Detect which cell encompasses the target text, then output its (x, y) center coordinate. 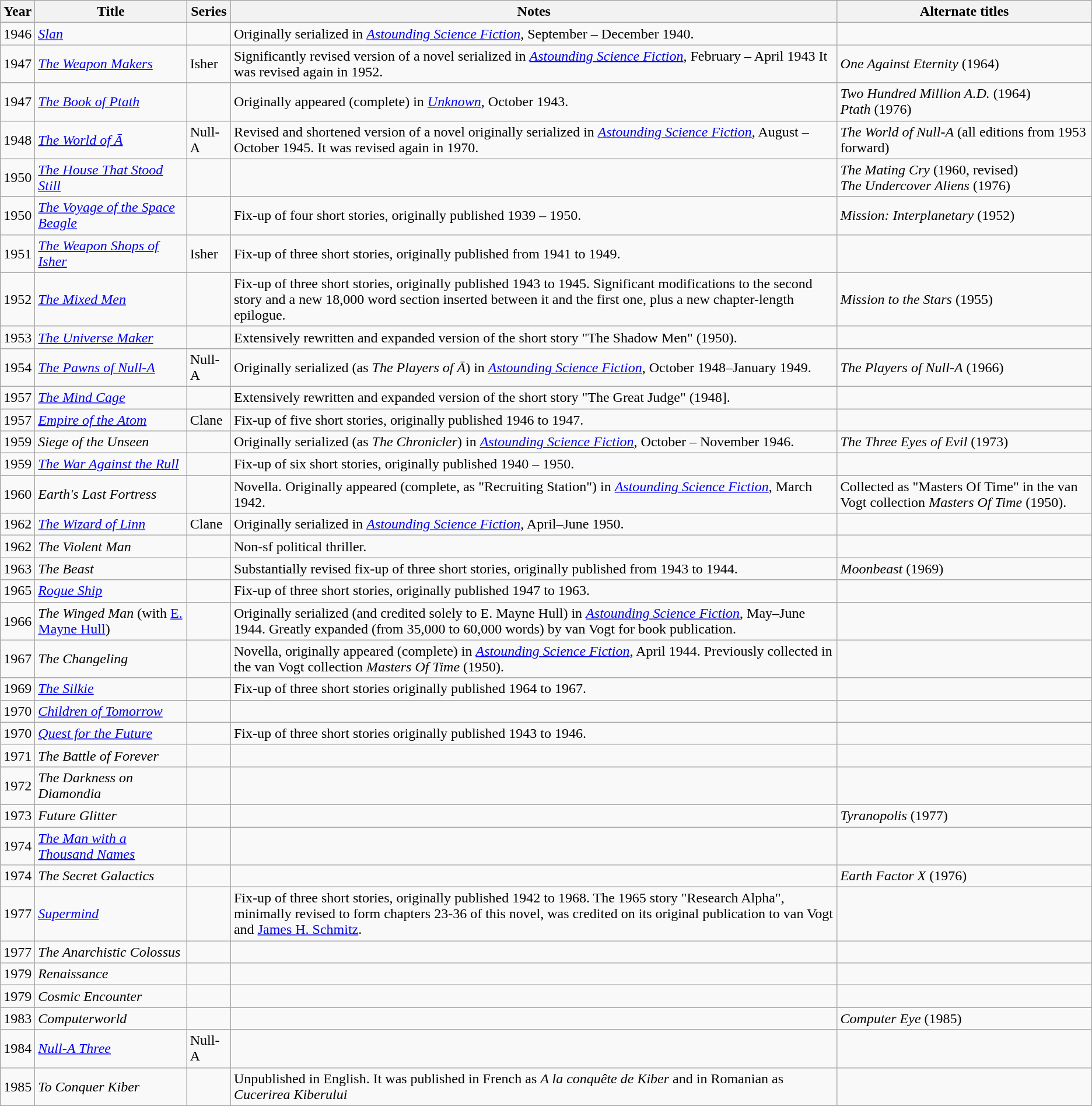
Series (209, 12)
Tyranopolis (1977) (964, 815)
The Man with a Thousand Names (111, 846)
The Pawns of Null-A (111, 367)
The War Against the Rull (111, 464)
Originally serialized (as The Players of Ā) in Astounding Science Fiction, October 1948–January 1949. (534, 367)
Fix-up of five short stories, originally published 1946 to 1947. (534, 419)
Empire of the Atom (111, 419)
The Winged Man (with E. Mayne Hull) (111, 621)
Siege of the Unseen (111, 442)
1967 (17, 659)
Title (111, 12)
Year (17, 12)
The Three Eyes of Evil (1973) (964, 442)
1952 (17, 299)
The Book of Ptath (111, 101)
1966 (17, 621)
Moonbeast (1969) (964, 569)
To Conquer Kiber (111, 1086)
Quest for the Future (111, 733)
Fix-up of three short stories originally published 1964 to 1967. (534, 689)
The Players of Null-A (1966) (964, 367)
Mission: Interplanetary (1952) (964, 216)
1965 (17, 591)
1960 (17, 495)
The World of Null-A (all editions from 1953 forward) (964, 140)
Fix-up of three short stories originally published 1943 to 1946. (534, 733)
Cosmic Encounter (111, 996)
The Universe Maker (111, 337)
The Voyage of the Space Beagle (111, 216)
1983 (17, 1019)
The Wizard of Linn (111, 524)
1973 (17, 815)
1972 (17, 785)
Unpublished in English. It was published in French as A la conquête de Kiber and in Romanian as Cucerirea Kiberului (534, 1086)
Fix-up of four short stories, originally published 1939 – 1950. (534, 216)
The Anarchistic Colossus (111, 952)
The World of Ā (111, 140)
Two Hundred Million A.D. (1964) Ptath (1976) (964, 101)
The Beast (111, 569)
Substantially revised fix-up of three short stories, originally published from 1943 to 1944. (534, 569)
The Mind Cage (111, 397)
Originally serialized (as The Chronicler) in Astounding Science Fiction, October – November 1946. (534, 442)
Computerworld (111, 1019)
Children of Tomorrow (111, 711)
Fix-up of three short stories, originally published from 1941 to 1949. (534, 253)
Fix-up of three short stories, originally published 1947 to 1963. (534, 591)
Future Glitter (111, 815)
Significantly revised version of a novel serialized in Astounding Science Fiction, February – April 1943 It was revised again in 1952. (534, 64)
Extensively rewritten and expanded version of the short story "The Great Judge" (1948]. (534, 397)
The Weapon Shops of Isher (111, 253)
Extensively rewritten and expanded version of the short story "The Shadow Men" (1950). (534, 337)
Non-sf political thriller. (534, 547)
Earth Factor X (1976) (964, 876)
1948 (17, 140)
Notes (534, 12)
The Darkness on Diamondia (111, 785)
The Mixed Men (111, 299)
Rogue Ship (111, 591)
The Mating Cry (1960, revised) The Undercover Aliens (1976) (964, 177)
Collected as "Masters Of Time" in the van Vogt collection Masters Of Time (1950). (964, 495)
1953 (17, 337)
The House That Stood Still (111, 177)
Supermind (111, 914)
1951 (17, 253)
1946 (17, 34)
Null-A Three (111, 1049)
Novella. Originally appeared (complete, as "Recruiting Station") in Astounding Science Fiction, March 1942. (534, 495)
1971 (17, 755)
The Silkie (111, 689)
1969 (17, 689)
1984 (17, 1049)
The Changeling (111, 659)
Alternate titles (964, 12)
Originally serialized in Astounding Science Fiction, April–June 1950. (534, 524)
The Secret Galactics (111, 876)
The Weapon Makers (111, 64)
Slan (111, 34)
Computer Eye (1985) (964, 1019)
Fix-up of six short stories, originally published 1940 – 1950. (534, 464)
One Against Eternity (1964) (964, 64)
1985 (17, 1086)
1963 (17, 569)
The Violent Man (111, 547)
Earth's Last Fortress (111, 495)
Originally appeared (complete) in Unknown, October 1943. (534, 101)
1954 (17, 367)
Renaissance (111, 974)
Mission to the Stars (1955) (964, 299)
Revised and shortened version of a novel originally serialized in Astounding Science Fiction, August – October 1945. It was revised again in 1970. (534, 140)
Originally serialized in Astounding Science Fiction, September – December 1940. (534, 34)
The Battle of Forever (111, 755)
